Locate the cell with the specified text and output its [x, y] center coordinate. 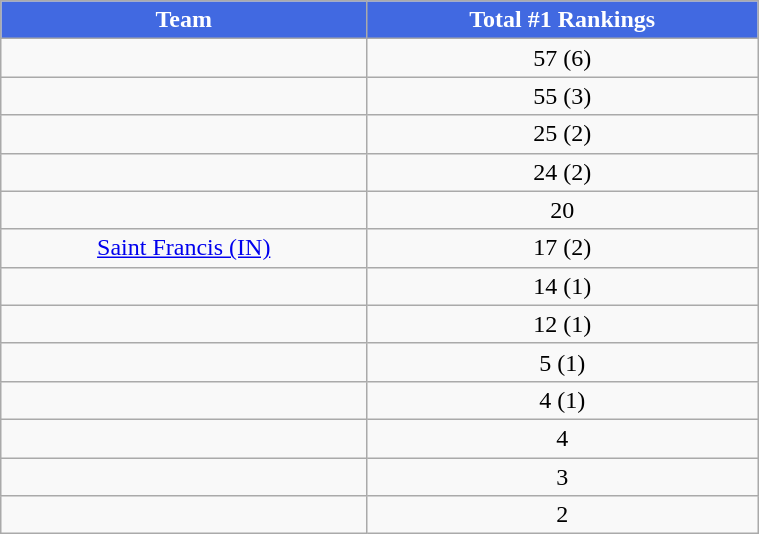
Total #1 Rankings [562, 20]
Team [184, 20]
Saint Francis (IN) [184, 248]
4 (1) [562, 400]
17 (2) [562, 248]
14 (1) [562, 286]
3 [562, 477]
25 (2) [562, 134]
4 [562, 438]
55 (3) [562, 96]
57 (6) [562, 58]
12 (1) [562, 324]
20 [562, 210]
2 [562, 515]
24 (2) [562, 172]
5 (1) [562, 362]
